From the cell containing the given text, extract its center point as [x, y] coordinate. 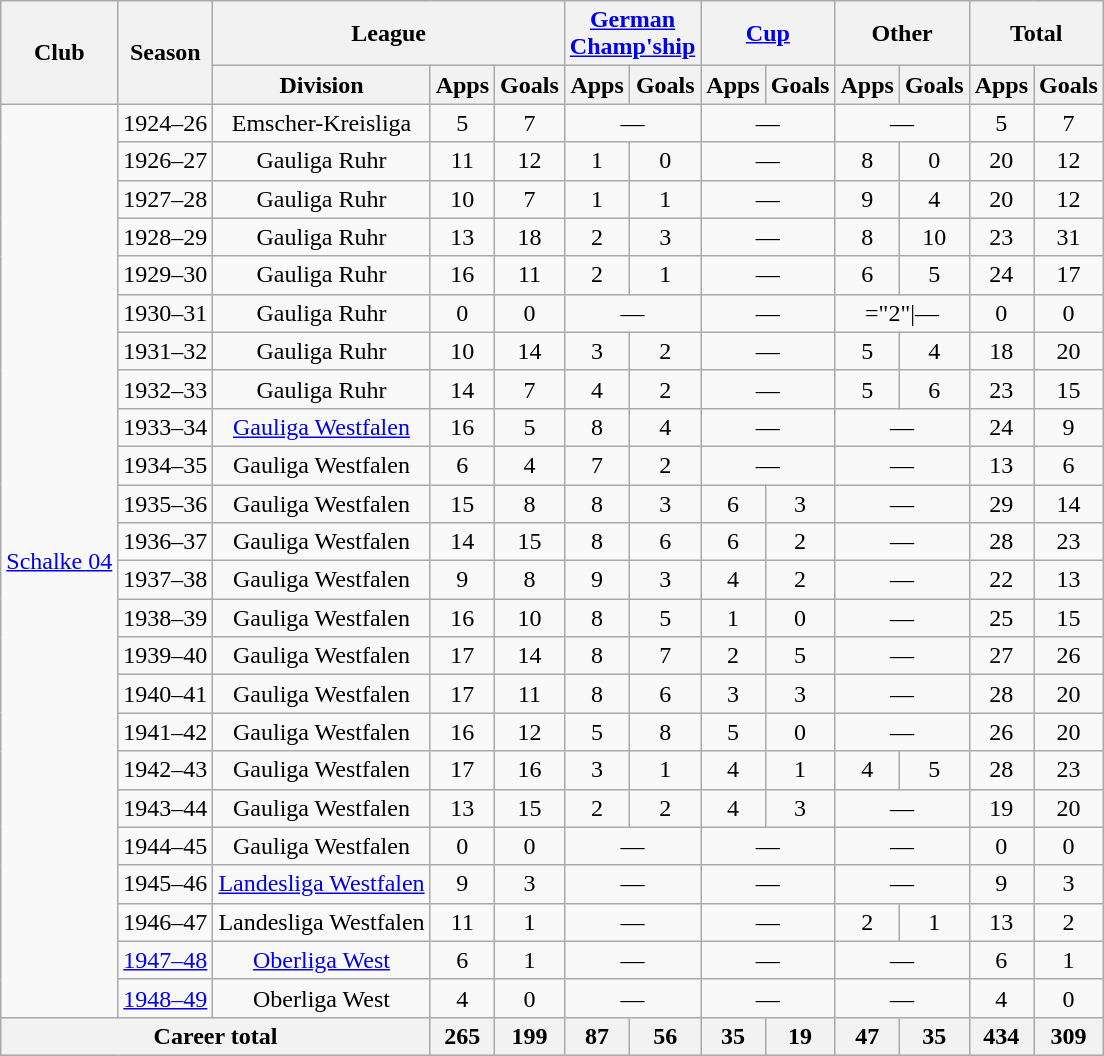
25 [1001, 618]
31 [1069, 237]
Schalke 04 [60, 561]
87 [597, 1036]
1935–36 [166, 503]
GermanChamp'ship [632, 34]
1940–41 [166, 694]
1930–31 [166, 313]
1948–49 [166, 998]
1946–47 [166, 922]
1943–44 [166, 808]
1928–29 [166, 237]
56 [666, 1036]
1926–27 [166, 161]
434 [1001, 1036]
Other [902, 34]
1939–40 [166, 656]
Division [322, 85]
1927–28 [166, 199]
29 [1001, 503]
Emscher-Kreisliga [322, 123]
Club [60, 52]
1941–42 [166, 732]
309 [1069, 1036]
22 [1001, 580]
1924–26 [166, 123]
199 [530, 1036]
27 [1001, 656]
1944–45 [166, 846]
1942–43 [166, 770]
Season [166, 52]
1934–35 [166, 465]
1937–38 [166, 580]
1933–34 [166, 427]
1947–48 [166, 960]
1932–33 [166, 389]
1936–37 [166, 542]
265 [462, 1036]
1931–32 [166, 351]
47 [867, 1036]
Career total [216, 1036]
1945–46 [166, 884]
1929–30 [166, 275]
Cup [768, 34]
="2"|— [902, 313]
League [388, 34]
1938–39 [166, 618]
Total [1036, 34]
